Scan for the cell matching the given text and deliver its (X, Y) coordinate at center. 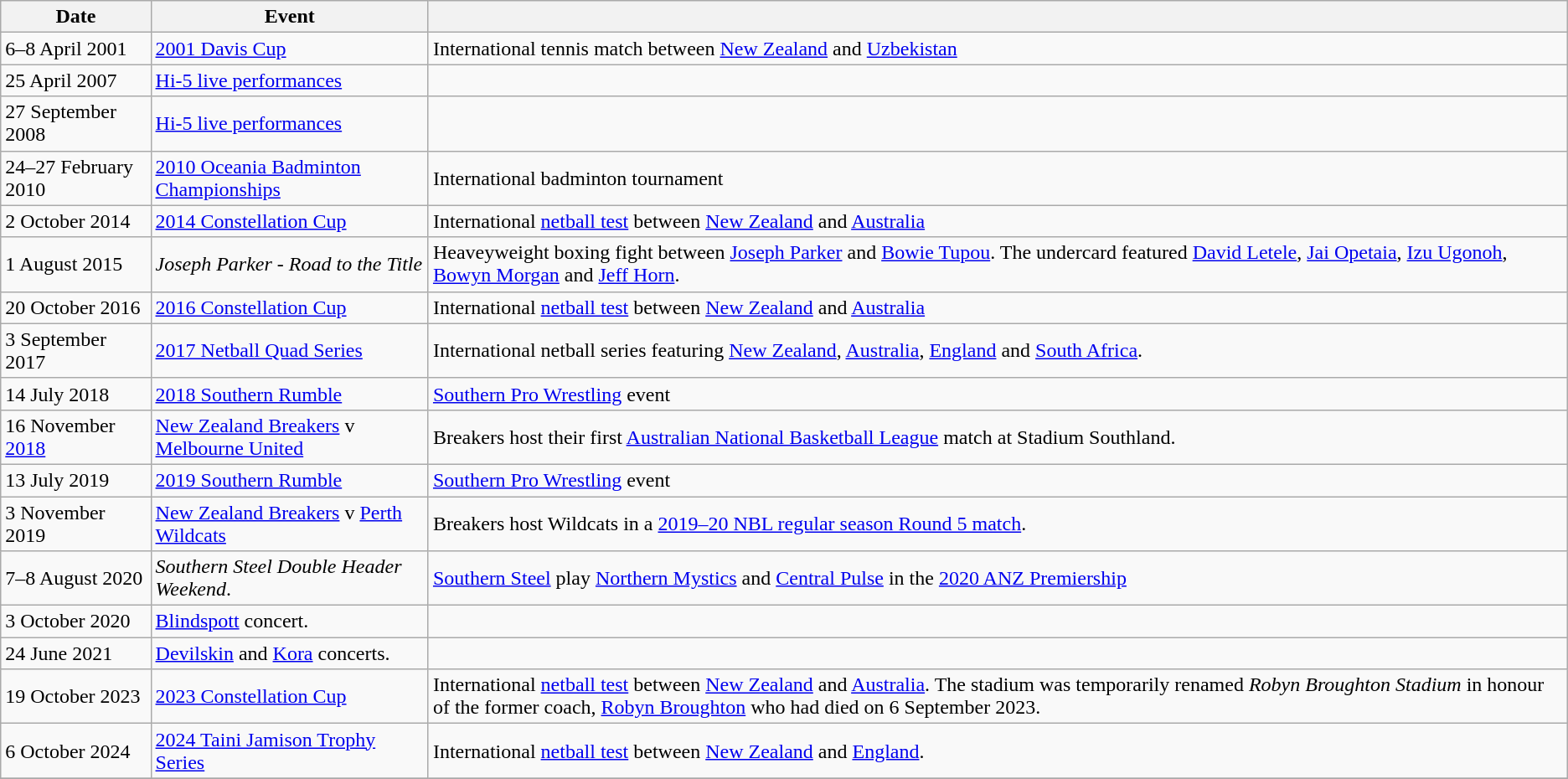
New Zealand Breakers v Melbourne United (290, 437)
24 June 2021 (75, 653)
24–27 February 2010 (75, 178)
Event (290, 17)
6 October 2024 (75, 751)
6–8 April 2001 (75, 49)
2018 Southern Rumble (290, 394)
27 September 2008 (75, 124)
7–8 August 2020 (75, 578)
Date (75, 17)
2016 Constellation Cup (290, 307)
2014 Constellation Cup (290, 221)
2 October 2014 (75, 221)
19 October 2023 (75, 697)
20 October 2016 (75, 307)
2019 Southern Rumble (290, 480)
Southern Steel play Northern Mystics and Central Pulse in the 2020 ANZ Premiership (998, 578)
International badminton tournament (998, 178)
Joseph Parker - Road to the Title (290, 265)
2024 Taini Jamison Trophy Series (290, 751)
2023 Constellation Cup (290, 697)
3 October 2020 (75, 622)
Devilskin and Kora concerts. (290, 653)
13 July 2019 (75, 480)
2001 Davis Cup (290, 49)
New Zealand Breakers v Perth Wildcats (290, 523)
International tennis match between New Zealand and Uzbekistan (998, 49)
Breakers host their first Australian National Basketball League match at Stadium Southland. (998, 437)
3 September 2017 (75, 350)
2010 Oceania Badminton Championships (290, 178)
3 November 2019 (75, 523)
International netball test between New Zealand and England. (998, 751)
25 April 2007 (75, 80)
1 August 2015 (75, 265)
14 July 2018 (75, 394)
Southern Steel Double Header Weekend. (290, 578)
2017 Netball Quad Series (290, 350)
International netball series featuring New Zealand, Australia, England and South Africa. (998, 350)
Blindspott concert. (290, 622)
Breakers host Wildcats in a 2019–20 NBL regular season Round 5 match. (998, 523)
16 November 2018 (75, 437)
